Pinpoint the cell where the given text exists, returning its [X, Y] midpoint coordinate. 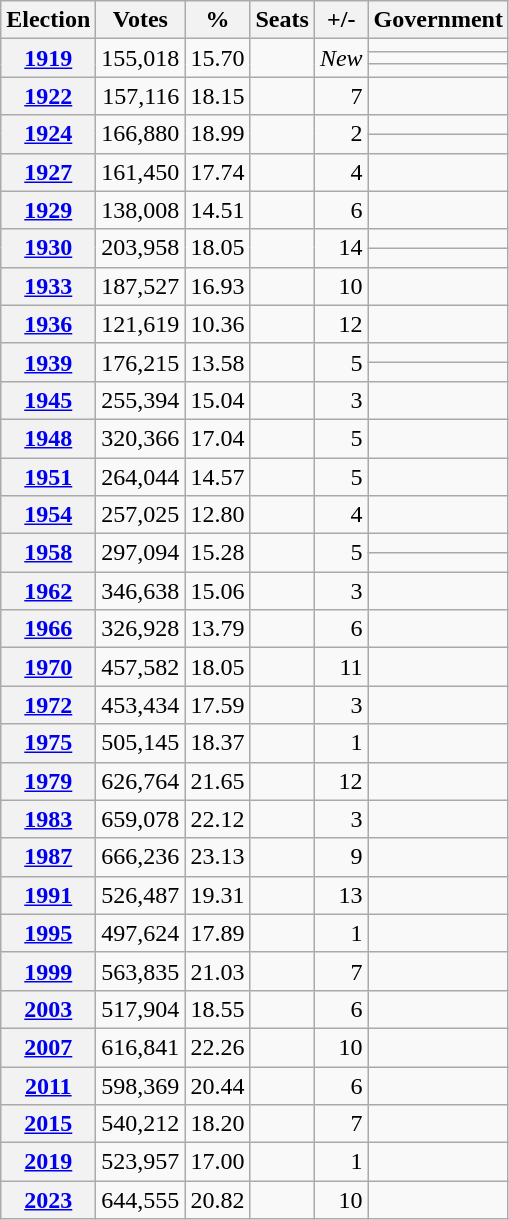
320,366 [140, 438]
157,116 [140, 96]
13 [341, 895]
20.44 [218, 1085]
666,236 [140, 857]
Votes [140, 20]
1975 [48, 743]
1936 [48, 324]
517,904 [140, 1009]
1922 [48, 96]
18.15 [218, 96]
1948 [48, 438]
264,044 [140, 477]
138,008 [140, 210]
1919 [48, 58]
13.58 [218, 362]
1999 [48, 971]
2003 [48, 1009]
255,394 [140, 400]
14.51 [218, 210]
1951 [48, 477]
1927 [48, 172]
1930 [48, 248]
11 [341, 667]
21.03 [218, 971]
16.93 [218, 286]
17.59 [218, 705]
% [218, 20]
15.70 [218, 58]
1945 [48, 400]
Seats [282, 20]
17.04 [218, 438]
21.65 [218, 781]
1979 [48, 781]
15.06 [218, 591]
540,212 [140, 1124]
457,582 [140, 667]
497,624 [140, 933]
17.00 [218, 1162]
1962 [48, 591]
18.55 [218, 1009]
505,145 [140, 743]
1939 [48, 362]
326,928 [140, 629]
12.80 [218, 515]
2023 [48, 1200]
2007 [48, 1047]
203,958 [140, 248]
166,880 [140, 134]
18.20 [218, 1124]
155,018 [140, 58]
15.04 [218, 400]
187,527 [140, 286]
563,835 [140, 971]
17.89 [218, 933]
616,841 [140, 1047]
297,094 [140, 553]
9 [341, 857]
526,487 [140, 895]
Election [48, 20]
2 [341, 134]
1983 [48, 819]
1966 [48, 629]
New [341, 58]
257,025 [140, 515]
346,638 [140, 591]
22.12 [218, 819]
2011 [48, 1085]
18.37 [218, 743]
13.79 [218, 629]
1958 [48, 553]
161,450 [140, 172]
626,764 [140, 781]
17.74 [218, 172]
20.82 [218, 1200]
1954 [48, 515]
1987 [48, 857]
2015 [48, 1124]
453,434 [140, 705]
1991 [48, 895]
1972 [48, 705]
10.36 [218, 324]
18.99 [218, 134]
Government [438, 20]
1929 [48, 210]
1924 [48, 134]
121,619 [140, 324]
14 [341, 248]
+/- [341, 20]
1995 [48, 933]
2019 [48, 1162]
1970 [48, 667]
659,078 [140, 819]
15.28 [218, 553]
22.26 [218, 1047]
523,957 [140, 1162]
644,555 [140, 1200]
23.13 [218, 857]
1933 [48, 286]
598,369 [140, 1085]
14.57 [218, 477]
19.31 [218, 895]
176,215 [140, 362]
